Locate the cell with the specified text and output its [X, Y] center coordinate. 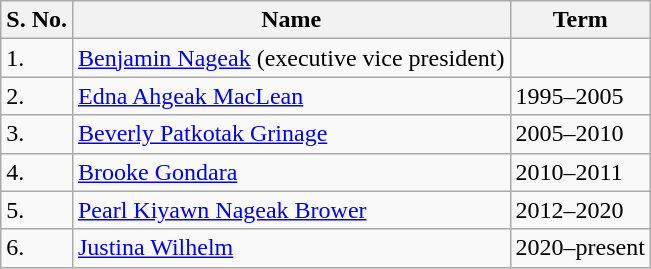
2010–2011 [580, 172]
2005–2010 [580, 134]
1995–2005 [580, 96]
4. [37, 172]
2020–present [580, 248]
Brooke Gondara [291, 172]
3. [37, 134]
Pearl Kiyawn Nageak Brower [291, 210]
Benjamin Nageak (executive vice president) [291, 58]
Edna Ahgeak MacLean [291, 96]
Beverly Patkotak Grinage [291, 134]
2. [37, 96]
S. No. [37, 20]
Term [580, 20]
1. [37, 58]
Name [291, 20]
Justina Wilhelm [291, 248]
6. [37, 248]
5. [37, 210]
2012–2020 [580, 210]
